Search for the cell housing the specified text and yield its (x, y) center coordinate. 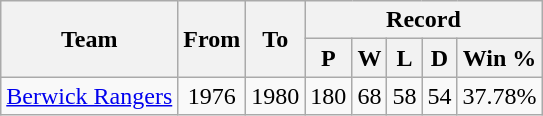
Berwick Rangers (90, 96)
Win % (500, 58)
68 (370, 96)
W (370, 58)
180 (328, 96)
54 (440, 96)
To (276, 39)
Team (90, 39)
Record (424, 20)
From (212, 39)
L (404, 58)
1976 (212, 96)
1980 (276, 96)
P (328, 58)
37.78% (500, 96)
58 (404, 96)
D (440, 58)
